Return (X, Y) of the center of cell containing provided text 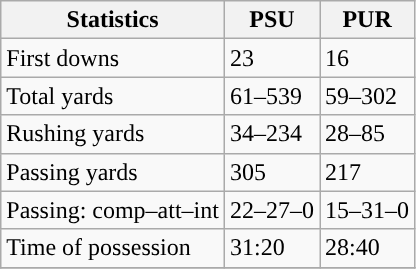
Passing: comp–att–int (113, 210)
15–31–0 (368, 210)
217 (368, 172)
16 (368, 58)
305 (272, 172)
28–85 (368, 134)
Statistics (113, 20)
61–539 (272, 96)
34–234 (272, 134)
PUR (368, 20)
Passing yards (113, 172)
31:20 (272, 248)
Time of possession (113, 248)
22–27–0 (272, 210)
PSU (272, 20)
28:40 (368, 248)
Total yards (113, 96)
First downs (113, 58)
Rushing yards (113, 134)
23 (272, 58)
59–302 (368, 96)
